Return (x, y) of the center of cell containing provided text 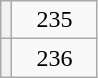
236 (55, 58)
235 (55, 20)
